Extract the (X, Y) coordinate from the center of the cell holding the provided text.  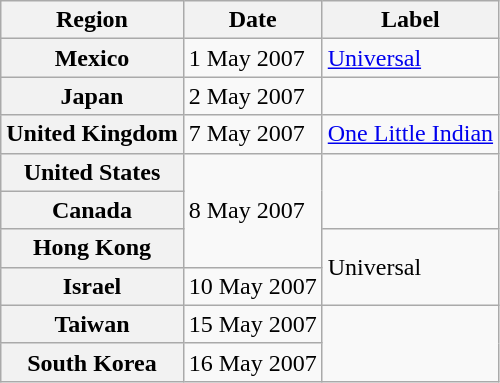
United Kingdom (92, 134)
Taiwan (92, 324)
Israel (92, 286)
Label (410, 20)
10 May 2007 (252, 286)
South Korea (92, 362)
United States (92, 172)
1 May 2007 (252, 58)
Date (252, 20)
2 May 2007 (252, 96)
7 May 2007 (252, 134)
15 May 2007 (252, 324)
8 May 2007 (252, 210)
Hong Kong (92, 248)
Canada (92, 210)
Mexico (92, 58)
Region (92, 20)
16 May 2007 (252, 362)
One Little Indian (410, 134)
Japan (92, 96)
